Search for the cell housing the specified text and yield its (x, y) center coordinate. 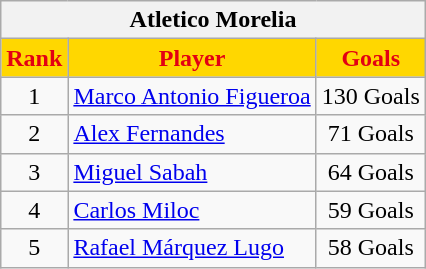
130 Goals (370, 96)
3 (34, 172)
Player (192, 58)
2 (34, 134)
Marco Antonio Figueroa (192, 96)
64 Goals (370, 172)
Rank (34, 58)
Alex Fernandes (192, 134)
71 Goals (370, 134)
Carlos Miloc (192, 210)
4 (34, 210)
59 Goals (370, 210)
Goals (370, 58)
Atletico Morelia (214, 20)
Rafael Márquez Lugo (192, 248)
5 (34, 248)
1 (34, 96)
Miguel Sabah (192, 172)
58 Goals (370, 248)
